Identify which cell holds the provided text, then report its [X, Y] central coordinate. 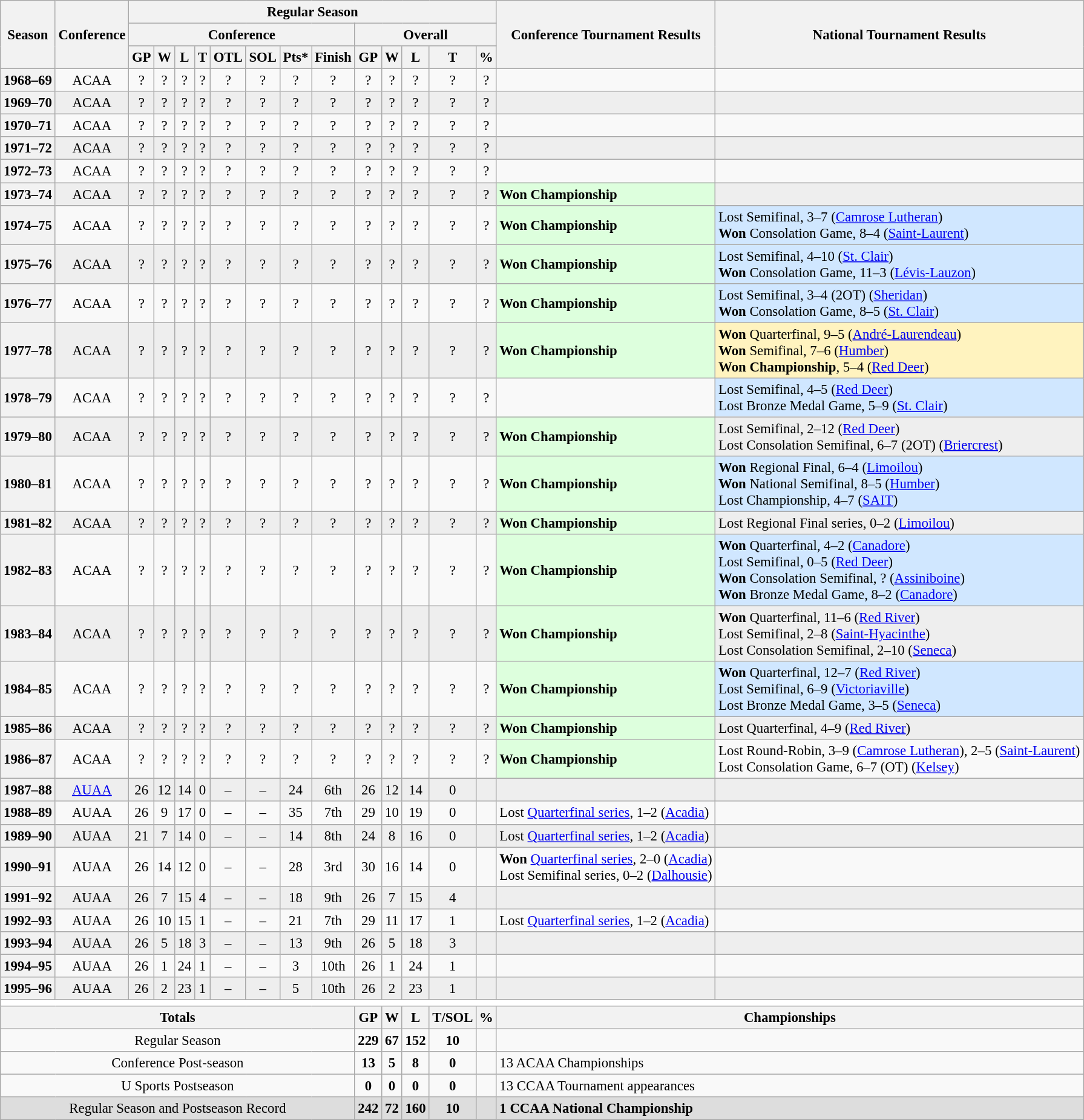
1971–72 [28, 148]
28 [295, 866]
8th [333, 836]
1970–71 [28, 126]
1995–96 [28, 989]
T/SOL [453, 1018]
Won Quarterfinal series, 2–0 (Acadia)Lost Semifinal series, 0–2 (Dalhousie) [606, 866]
Won Quarterfinal, 9–5 (André-Laurendeau)Won Semifinal, 7–6 (Humber)Won Championship, 5–4 (Red Deer) [899, 350]
1 CCAA National Championship [790, 1109]
Totals [178, 1018]
Lost Quarterfinal, 4–9 (Red River) [899, 729]
13 CCAA Tournament appearances [790, 1086]
152 [415, 1041]
1976–77 [28, 303]
Lost Semifinal, 3–7 (Camrose Lutheran)Won Consolation Game, 8–4 (Saint-Laurent) [899, 225]
Lost Semifinal, 2–12 (Red Deer)Lost Consolation Semifinal, 6–7 (2OT) (Briercrest) [899, 437]
1986–87 [28, 759]
Pts* [295, 57]
1984–85 [28, 689]
Season [28, 35]
3rd [333, 866]
11 [392, 920]
Won Quarterfinal, 11–6 (Red River)Lost Semifinal, 2–8 (Saint-Hyacinthe)Lost Consolation Semifinal, 2–10 (Seneca) [899, 634]
Championships [790, 1018]
19 [415, 813]
6th [333, 790]
1988–89 [28, 813]
1979–80 [28, 437]
1985–86 [28, 729]
SOL [263, 57]
Won Quarterfinal, 4–2 (Canadore)Lost Semifinal, 0–5 (Red Deer)Won Consolation Semifinal, ? (Assiniboine)Won Bronze Medal Game, 8–2 (Canadore) [899, 570]
229 [368, 1041]
242 [368, 1109]
1968–69 [28, 80]
1990–91 [28, 866]
1982–83 [28, 570]
160 [415, 1109]
30 [368, 866]
35 [295, 813]
67 [392, 1041]
1973–74 [28, 194]
1975–76 [28, 264]
1972–73 [28, 171]
Lost Regional Final series, 0–2 (Limoilou) [899, 523]
Regular Season and Postseason Record [178, 1109]
1991–92 [28, 897]
1994–95 [28, 966]
Won Regional Final, 6–4 (Limoilou)Won National Semifinal, 8–5 (Humber)Lost Championship, 4–7 (SAIT) [899, 484]
13 ACAA Championships [790, 1063]
72 [392, 1109]
OTL [228, 57]
U Sports Postseason [178, 1086]
1989–90 [28, 836]
Won Quarterfinal, 12–7 (Red River)Lost Semifinal, 6–9 (Victoriaville)Lost Bronze Medal Game, 3–5 (Seneca) [899, 689]
Conference Tournament Results [606, 35]
1983–84 [28, 634]
Lost Semifinal, 3–4 (2OT) (Sheridan)Won Consolation Game, 8–5 (St. Clair) [899, 303]
1993–94 [28, 943]
1987–88 [28, 790]
National Tournament Results [899, 35]
1977–78 [28, 350]
1978–79 [28, 398]
Lost Round-Robin, 3–9 (Camrose Lutheran), 2–5 (Saint-Laurent)Lost Consolation Game, 6–7 (OT) (Kelsey) [899, 759]
Lost Semifinal, 4–10 (St. Clair)Won Consolation Game, 11–3 (Lévis-Lauzon) [899, 264]
1980–81 [28, 484]
Overall [425, 35]
Lost Semifinal, 4–5 (Red Deer)Lost Bronze Medal Game, 5–9 (St. Clair) [899, 398]
1974–75 [28, 225]
9 [165, 813]
1969–70 [28, 103]
Conference Post-season [178, 1063]
1981–82 [28, 523]
Finish [333, 57]
1992–93 [28, 920]
